Determine the (x, y) coordinate at the center of the cell enclosing the given text.  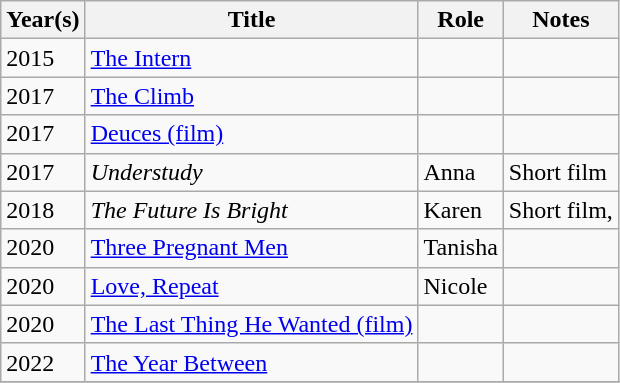
Role (460, 20)
Karen (460, 210)
The Intern (252, 58)
Tanisha (460, 248)
Nicole (460, 286)
2015 (43, 58)
Anna (460, 172)
Year(s) (43, 20)
Short film, (560, 210)
Three Pregnant Men (252, 248)
The Last Thing He Wanted (film) (252, 324)
2022 (43, 362)
Love, Repeat (252, 286)
The Future Is Bright (252, 210)
The Climb (252, 96)
Understudy (252, 172)
Short film (560, 172)
Title (252, 20)
Deuces (film) (252, 134)
2018 (43, 210)
The Year Between (252, 362)
Notes (560, 20)
